Extract the (X, Y) coordinate from the center of the cell holding the provided text.  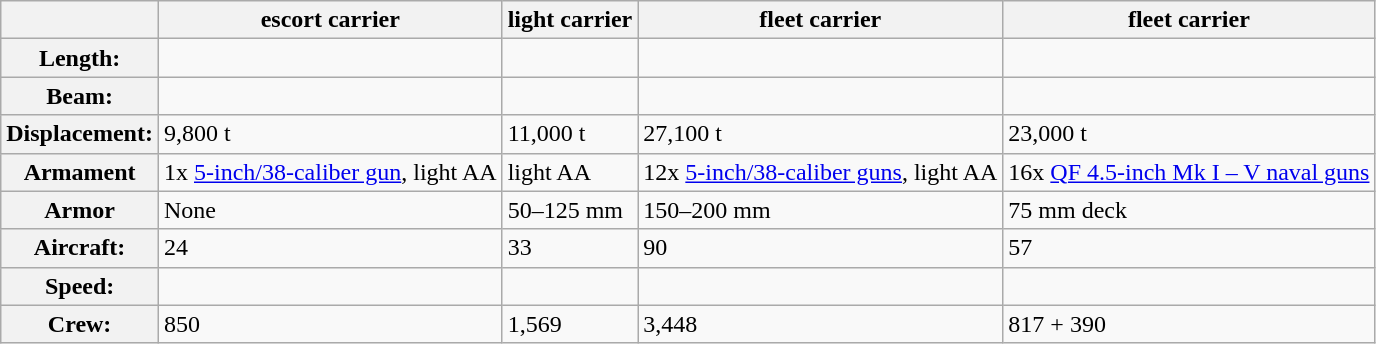
9,800 t (330, 134)
11,000 t (570, 134)
Aircraft: (80, 248)
Crew: (80, 324)
light carrier (570, 20)
850 (330, 324)
Length: (80, 58)
Beam: (80, 96)
817 + 390 (1189, 324)
150–200 mm (820, 210)
27,100 t (820, 134)
3,448 (820, 324)
None (330, 210)
Displacement: (80, 134)
75 mm deck (1189, 210)
1,569 (570, 324)
escort carrier (330, 20)
50–125 mm (570, 210)
Armament (80, 172)
16x QF 4.5-inch Mk I – V naval guns (1189, 172)
light AA (570, 172)
Speed: (80, 286)
90 (820, 248)
1x 5-inch/38-caliber gun, light AA (330, 172)
33 (570, 248)
Armor (80, 210)
23,000 t (1189, 134)
24 (330, 248)
57 (1189, 248)
12x 5-inch/38-caliber guns, light AA (820, 172)
